Return (X, Y) of the center of cell containing provided text 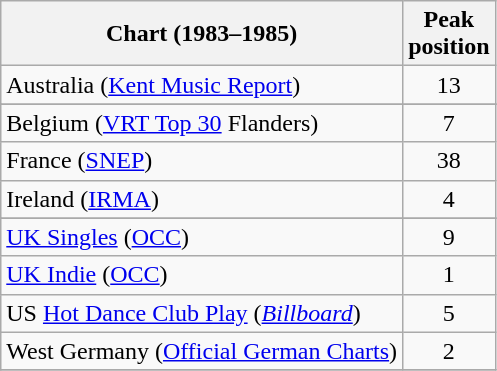
1 (449, 275)
West Germany (Official German Charts) (202, 351)
7 (449, 123)
5 (449, 313)
Peakposition (449, 34)
UK Singles (OCC) (202, 237)
US Hot Dance Club Play (Billboard) (202, 313)
Chart (1983–1985) (202, 34)
Australia (Kent Music Report) (202, 85)
2 (449, 351)
9 (449, 237)
Ireland (IRMA) (202, 199)
38 (449, 161)
4 (449, 199)
UK Indie (OCC) (202, 275)
Belgium (VRT Top 30 Flanders) (202, 123)
13 (449, 85)
France (SNEP) (202, 161)
